Provide the [x, y] coordinate of the cell's center where the given text is located.  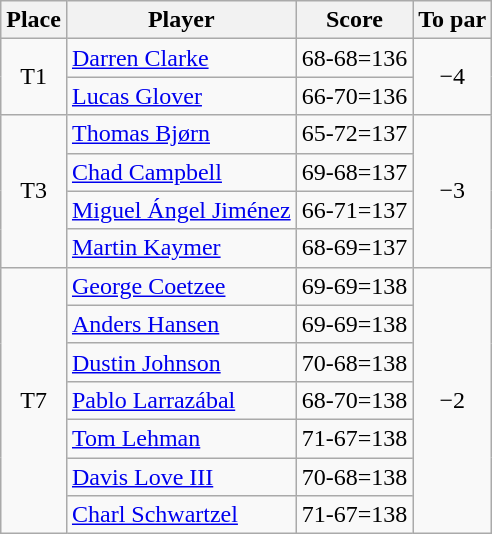
69-68=137 [354, 172]
T1 [34, 77]
−4 [452, 77]
T3 [34, 191]
−3 [452, 191]
Player [181, 20]
66-71=137 [354, 210]
Anders Hansen [181, 324]
George Coetzee [181, 286]
Miguel Ángel Jiménez [181, 210]
68-70=138 [354, 400]
Score [354, 20]
Dustin Johnson [181, 362]
Chad Campbell [181, 172]
Thomas Bjørn [181, 134]
68-69=137 [354, 248]
T7 [34, 400]
Martin Kaymer [181, 248]
Tom Lehman [181, 438]
Place [34, 20]
Pablo Larrazábal [181, 400]
65-72=137 [354, 134]
To par [452, 20]
Charl Schwartzel [181, 515]
68-68=136 [354, 58]
−2 [452, 400]
Davis Love III [181, 477]
66-70=136 [354, 96]
Lucas Glover [181, 96]
Darren Clarke [181, 58]
